Determine the (x, y) coordinate at the center of the cell enclosing the given text.  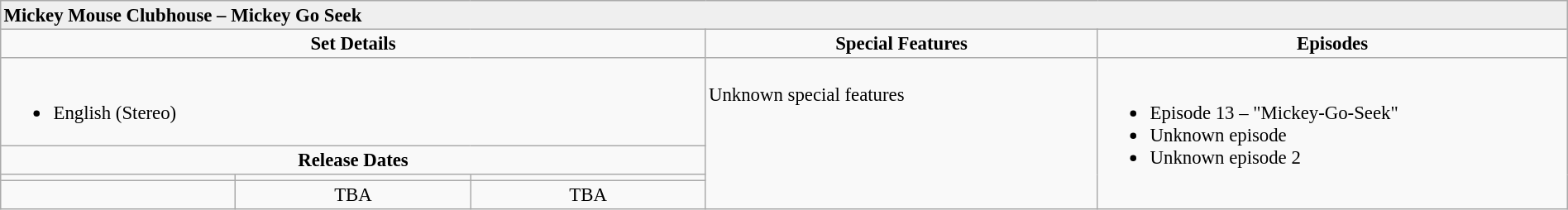
Set Details (353, 43)
Unknown special features (901, 134)
Release Dates (353, 160)
Episodes (1332, 43)
English (Stereo) (353, 103)
Special Features (901, 43)
Episode 13 – "Mickey-Go-Seek"Unknown episodeUnknown episode 2 (1332, 134)
Mickey Mouse Clubhouse – Mickey Go Seek (784, 15)
